Search for the cell housing the specified text and yield its [X, Y] center coordinate. 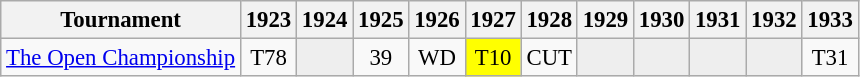
1927 [493, 20]
T78 [268, 58]
1925 [381, 20]
1933 [830, 20]
The Open Championship [121, 58]
1932 [774, 20]
39 [381, 58]
1930 [661, 20]
T31 [830, 58]
1931 [718, 20]
1924 [325, 20]
Tournament [121, 20]
CUT [549, 58]
1928 [549, 20]
1929 [605, 20]
1926 [437, 20]
1923 [268, 20]
WD [437, 58]
T10 [493, 58]
